Provide the (X, Y) coordinate of the cell's center where the given text is located.  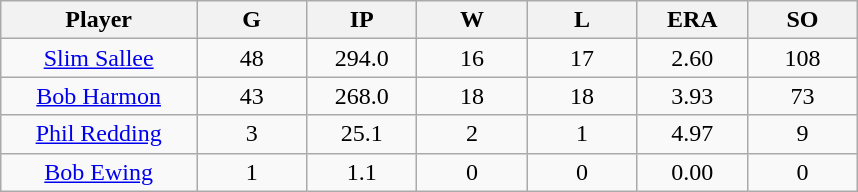
268.0 (362, 96)
Bob Ewing (99, 172)
2 (472, 134)
4.97 (692, 134)
108 (802, 58)
W (472, 20)
G (252, 20)
L (582, 20)
IP (362, 20)
Player (99, 20)
3.93 (692, 96)
Slim Sallee (99, 58)
17 (582, 58)
Bob Harmon (99, 96)
SO (802, 20)
3 (252, 134)
1.1 (362, 172)
294.0 (362, 58)
2.60 (692, 58)
0.00 (692, 172)
48 (252, 58)
16 (472, 58)
43 (252, 96)
25.1 (362, 134)
ERA (692, 20)
9 (802, 134)
73 (802, 96)
Phil Redding (99, 134)
